Locate the cell with the specified text and output its (X, Y) center coordinate. 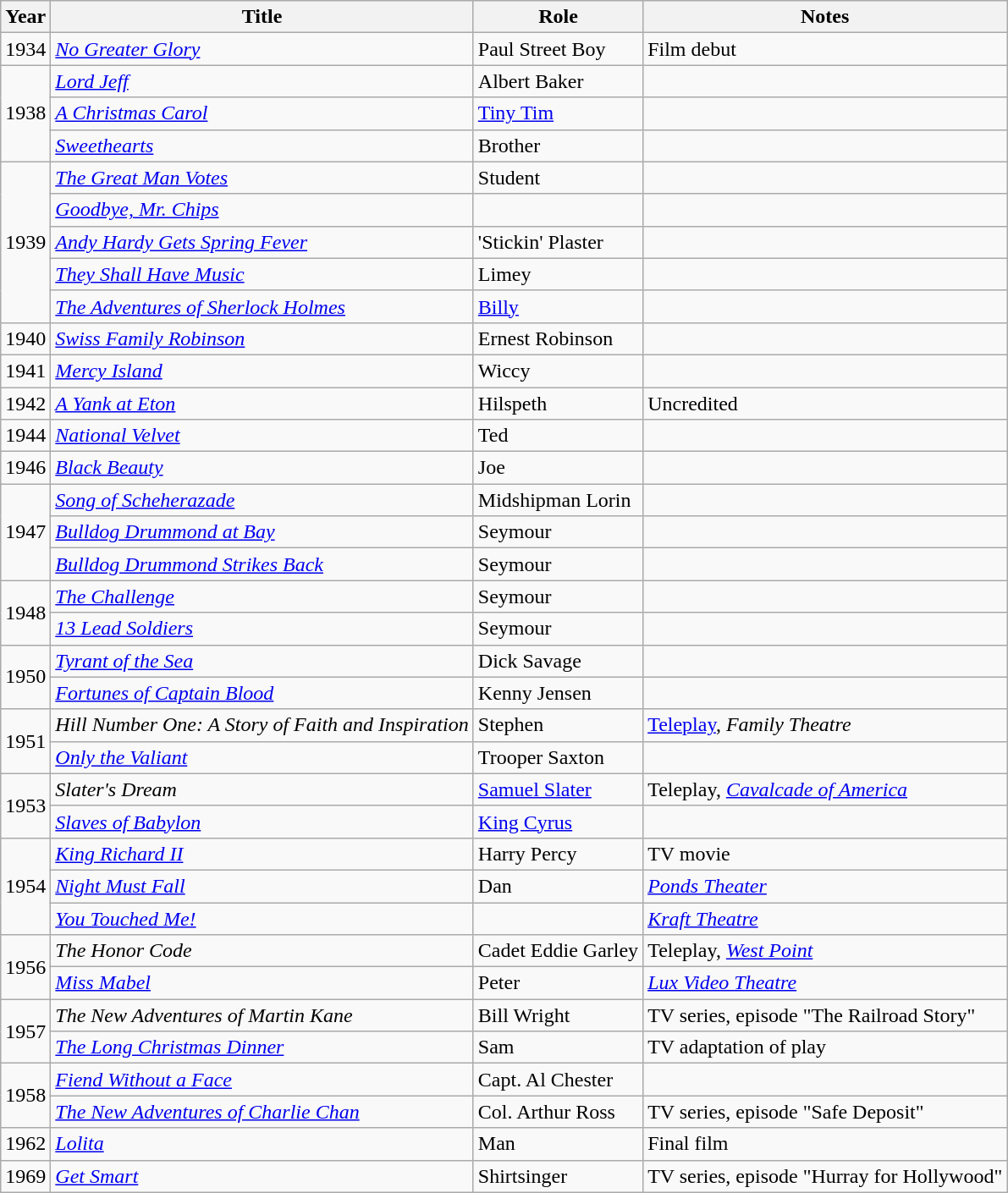
Get Smart (262, 1176)
Lord Jeff (262, 81)
Slater's Dream (262, 789)
King Richard II (262, 854)
The Long Christmas Dinner (262, 1047)
Wiccy (558, 371)
Albert Baker (558, 81)
1958 (25, 1096)
13 Lead Soldiers (262, 629)
Black Beauty (262, 468)
Role (558, 17)
Uncredited (825, 404)
Miss Mabel (262, 983)
Mercy Island (262, 371)
1942 (25, 404)
Limey (558, 274)
The Challenge (262, 596)
1938 (25, 113)
1957 (25, 1031)
Kenny Jensen (558, 693)
King Cyrus (558, 822)
Song of Scheherazade (262, 500)
TV series, episode "Safe Deposit" (825, 1112)
1940 (25, 338)
National Velvet (262, 436)
Dick Savage (558, 661)
Brother (558, 146)
Swiss Family Robinson (262, 338)
Teleplay, Family Theatre (825, 725)
You Touched Me! (262, 918)
Title (262, 17)
Night Must Fall (262, 886)
TV movie (825, 854)
Kraft Theatre (825, 918)
Only the Valiant (262, 757)
1944 (25, 436)
TV series, episode "The Railroad Story" (825, 1015)
The Adventures of Sherlock Holmes (262, 306)
1934 (25, 49)
1939 (25, 242)
Tyrant of the Sea (262, 661)
Dan (558, 886)
Ernest Robinson (558, 338)
1941 (25, 371)
Tiny Tim (558, 113)
Harry Percy (558, 854)
Man (558, 1144)
Trooper Saxton (558, 757)
The Honor Code (262, 951)
Joe (558, 468)
Bill Wright (558, 1015)
Year (25, 17)
A Yank at Eton (262, 404)
The New Adventures of Charlie Chan (262, 1112)
Midshipman Lorin (558, 500)
Goodbye, Mr. Chips (262, 210)
1962 (25, 1144)
Bulldog Drummond Strikes Back (262, 564)
Sweethearts (262, 146)
Teleplay, Cavalcade of America (825, 789)
Student (558, 178)
Lolita (262, 1144)
TV series, episode "Hurray for Hollywood" (825, 1176)
Peter (558, 983)
1950 (25, 677)
Sam (558, 1047)
1953 (25, 805)
Fortunes of Captain Blood (262, 693)
Hilspeth (558, 404)
Andy Hardy Gets Spring Fever (262, 242)
The New Adventures of Martin Kane (262, 1015)
1951 (25, 741)
Shirtsinger (558, 1176)
1969 (25, 1176)
Stephen (558, 725)
1954 (25, 886)
1948 (25, 613)
Cadet Eddie Garley (558, 951)
A Christmas Carol (262, 113)
Film debut (825, 49)
TV adaptation of play (825, 1047)
Col. Arthur Ross (558, 1112)
Ted (558, 436)
Ponds Theater (825, 886)
Fiend Without a Face (262, 1080)
Lux Video Theatre (825, 983)
The Great Man Votes (262, 178)
1947 (25, 532)
Bulldog Drummond at Bay (262, 532)
They Shall Have Music (262, 274)
Paul Street Boy (558, 49)
Samuel Slater (558, 789)
1956 (25, 967)
No Greater Glory (262, 49)
Notes (825, 17)
Slaves of Babylon (262, 822)
Capt. Al Chester (558, 1080)
Billy (558, 306)
Final film (825, 1144)
'Stickin' Plaster (558, 242)
Hill Number One: A Story of Faith and Inspiration (262, 725)
1946 (25, 468)
Teleplay, West Point (825, 951)
